Output the (x, y) coordinate of the center of the cell containing the given text.  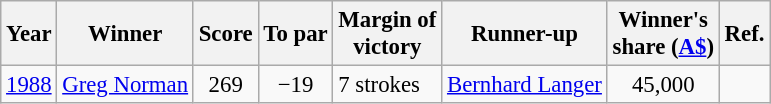
Margin ofvictory (388, 34)
Year (29, 34)
Ref. (744, 34)
Bernhard Langer (525, 85)
1988 (29, 85)
Greg Norman (125, 85)
7 strokes (388, 85)
Winner'sshare (A$) (663, 34)
−19 (296, 85)
45,000 (663, 85)
Runner-up (525, 34)
269 (226, 85)
Score (226, 34)
Winner (125, 34)
To par (296, 34)
